Provide the [x, y] coordinate of the cell's center where the given text is located.  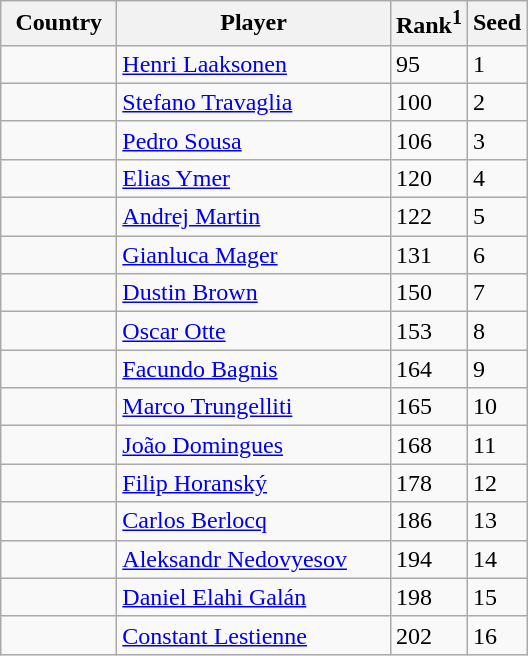
186 [428, 521]
2 [496, 102]
Pedro Sousa [254, 140]
4 [496, 178]
9 [496, 369]
1 [496, 64]
100 [428, 102]
106 [428, 140]
16 [496, 635]
168 [428, 445]
Country [59, 24]
15 [496, 597]
Aleksandr Nedovyesov [254, 559]
Marco Trungelliti [254, 407]
202 [428, 635]
7 [496, 293]
Elias Ymer [254, 178]
Facundo Bagnis [254, 369]
Filip Horanský [254, 483]
8 [496, 331]
3 [496, 140]
Henri Laaksonen [254, 64]
194 [428, 559]
Andrej Martin [254, 217]
Gianluca Mager [254, 255]
150 [428, 293]
11 [496, 445]
12 [496, 483]
14 [496, 559]
Seed [496, 24]
198 [428, 597]
165 [428, 407]
131 [428, 255]
Constant Lestienne [254, 635]
João Domingues [254, 445]
153 [428, 331]
Oscar Otte [254, 331]
Rank1 [428, 24]
178 [428, 483]
13 [496, 521]
164 [428, 369]
6 [496, 255]
122 [428, 217]
10 [496, 407]
Dustin Brown [254, 293]
Stefano Travaglia [254, 102]
Player [254, 24]
5 [496, 217]
Daniel Elahi Galán [254, 597]
120 [428, 178]
95 [428, 64]
Carlos Berlocq [254, 521]
